Locate the cell with the specified text and output its [X, Y] center coordinate. 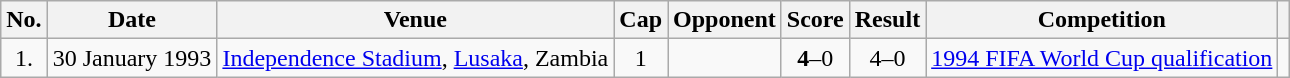
Result [887, 20]
1994 FIFA World Cup qualification [1102, 58]
Cap [641, 20]
No. [24, 20]
1. [24, 58]
Venue [416, 20]
Score [815, 20]
Date [132, 20]
30 January 1993 [132, 58]
Competition [1102, 20]
Independence Stadium, Lusaka, Zambia [416, 58]
Opponent [725, 20]
1 [641, 58]
